Pinpoint the cell where the given text exists, returning its [X, Y] midpoint coordinate. 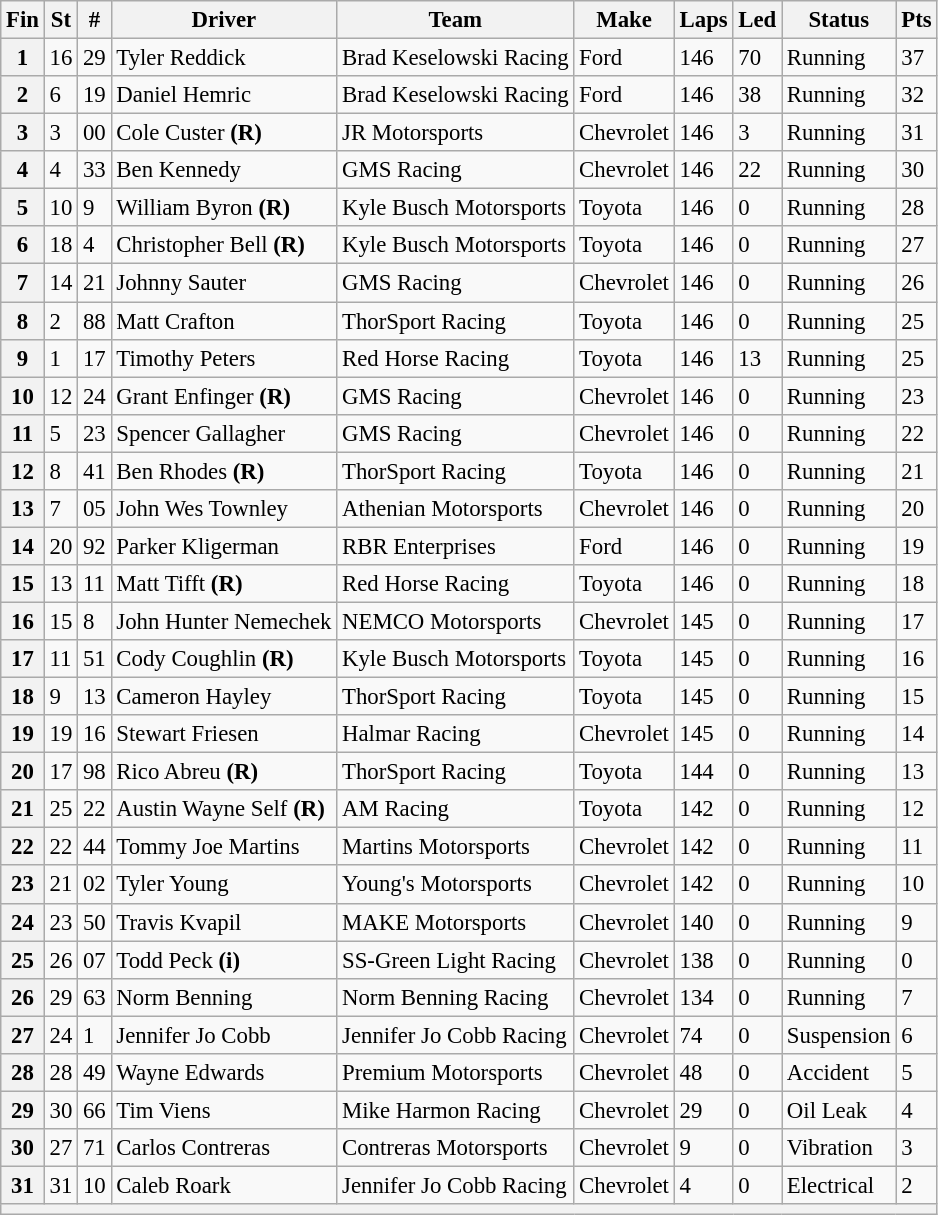
Parker Kligerman [224, 546]
05 [94, 509]
49 [94, 1073]
Mike Harmon Racing [456, 1110]
51 [94, 659]
Todd Peck (i) [224, 960]
138 [704, 960]
Spencer Gallagher [224, 433]
Tommy Joe Martins [224, 847]
Status [839, 20]
70 [758, 58]
Norm Benning Racing [456, 997]
00 [94, 133]
RBR Enterprises [456, 546]
Cameron Hayley [224, 697]
140 [704, 922]
Travis Kvapil [224, 922]
02 [94, 885]
41 [94, 471]
Caleb Roark [224, 1185]
NEMCO Motorsports [456, 621]
Matt Tifft (R) [224, 584]
32 [916, 95]
Tim Viens [224, 1110]
38 [758, 95]
Fin [23, 20]
Led [758, 20]
William Byron (R) [224, 208]
Austin Wayne Self (R) [224, 809]
JR Motorsports [456, 133]
Team [456, 20]
AM Racing [456, 809]
07 [94, 960]
Halmar Racing [456, 734]
Vibration [839, 1148]
Grant Enfinger (R) [224, 396]
Ben Rhodes (R) [224, 471]
John Hunter Nemechek [224, 621]
Daniel Hemric [224, 95]
Tyler Young [224, 885]
Carlos Contreras [224, 1148]
88 [94, 321]
St [60, 20]
Stewart Friesen [224, 734]
33 [94, 170]
48 [704, 1073]
Jennifer Jo Cobb [224, 1035]
Driver [224, 20]
Matt Crafton [224, 321]
44 [94, 847]
Timothy Peters [224, 358]
Norm Benning [224, 997]
Accident [839, 1073]
Rico Abreu (R) [224, 772]
John Wes Townley [224, 509]
Electrical [839, 1185]
Contreras Motorsports [456, 1148]
Cody Coughlin (R) [224, 659]
# [94, 20]
66 [94, 1110]
Martins Motorsports [456, 847]
Laps [704, 20]
Wayne Edwards [224, 1073]
Pts [916, 20]
MAKE Motorsports [456, 922]
Ben Kennedy [224, 170]
Young's Motorsports [456, 885]
144 [704, 772]
98 [94, 772]
Johnny Sauter [224, 283]
74 [704, 1035]
37 [916, 58]
Tyler Reddick [224, 58]
Suspension [839, 1035]
Oil Leak [839, 1110]
Premium Motorsports [456, 1073]
134 [704, 997]
SS-Green Light Racing [456, 960]
Make [624, 20]
Christopher Bell (R) [224, 245]
Athenian Motorsports [456, 509]
63 [94, 997]
71 [94, 1148]
92 [94, 546]
Cole Custer (R) [224, 133]
50 [94, 922]
